Search for the cell housing the specified text and yield its (X, Y) center coordinate. 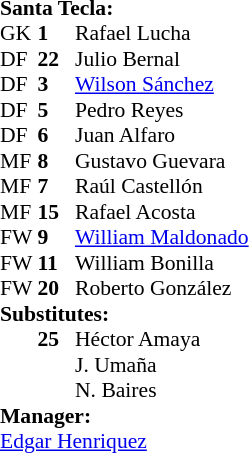
GK (19, 33)
7 (57, 187)
Substitutes: (124, 314)
15 (57, 212)
William Bonilla (162, 263)
Gustavo Guevara (162, 161)
8 (57, 161)
25 (57, 339)
20 (57, 289)
Roberto González (162, 289)
5 (57, 110)
William Maldonado (162, 237)
Rafael Acosta (162, 212)
11 (57, 263)
9 (57, 237)
Wilson Sánchez (162, 85)
J. Umaña (162, 365)
Manager: (124, 416)
Héctor Amaya (162, 339)
6 (57, 135)
Rafael Lucha (162, 33)
Raúl Castellón (162, 187)
Pedro Reyes (162, 110)
N. Baires (162, 391)
22 (57, 59)
3 (57, 85)
1 (57, 33)
Julio Bernal (162, 59)
Juan Alfaro (162, 135)
